Extract the [X, Y] coordinate from the center of the cell holding the provided text.  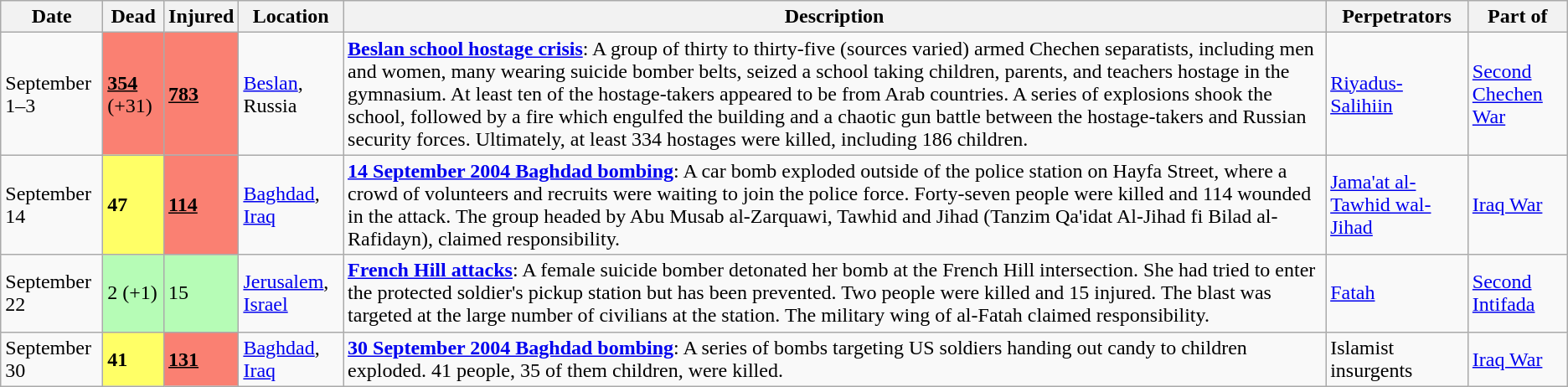
47 [134, 204]
Islamist insurgents [1397, 359]
Fatah [1397, 293]
September 1–3 [52, 94]
Location [291, 17]
15 [201, 293]
354 (+31) [134, 94]
Description [834, 17]
Second Intifada [1518, 293]
Dead [134, 17]
September 14 [52, 204]
783 [201, 94]
Riyadus-Salihiin [1397, 94]
Beslan, Russia [291, 94]
September 22 [52, 293]
Date [52, 17]
September 30 [52, 359]
Jerusalem, Israel [291, 293]
Perpetrators [1397, 17]
2 (+1) [134, 293]
Second Chechen War [1518, 94]
41 [134, 359]
Injured [201, 17]
131 [201, 359]
114 [201, 204]
Jama'at al-Tawhid wal-Jihad [1397, 204]
Part of [1518, 17]
